Scan for the cell matching the given text and deliver its [x, y] coordinate at center. 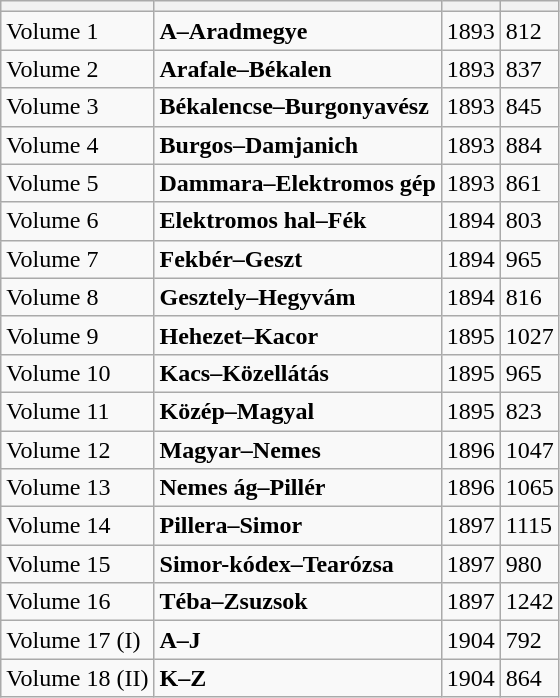
Volume 15 [78, 564]
Hehezet–Kacor [298, 335]
816 [530, 297]
Nemes ág–Pillér [298, 488]
Volume 17 (I) [78, 640]
Volume 11 [78, 411]
884 [530, 145]
792 [530, 640]
Volume 12 [78, 449]
A–Aradmegye [298, 31]
Téba–Zsuzsok [298, 602]
Dammara–Elektromos gép [298, 183]
Volume 4 [78, 145]
Békalencse–Burgonyavész [298, 107]
Volume 16 [78, 602]
803 [530, 221]
Volume 14 [78, 526]
K–Z [298, 678]
864 [530, 678]
812 [530, 31]
Volume 1 [78, 31]
Közép–Magyal [298, 411]
Volume 8 [78, 297]
Gesztely–Hegyvám [298, 297]
Volume 13 [78, 488]
Arafale–Békalen [298, 69]
1065 [530, 488]
823 [530, 411]
Volume 18 (II) [78, 678]
A–J [298, 640]
837 [530, 69]
1047 [530, 449]
Volume 7 [78, 259]
Volume 3 [78, 107]
861 [530, 183]
1242 [530, 602]
Magyar–Nemes [298, 449]
980 [530, 564]
Kacs–Közellátás [298, 373]
Volume 9 [78, 335]
1027 [530, 335]
845 [530, 107]
Burgos–Damjanich [298, 145]
Volume 10 [78, 373]
Volume 5 [78, 183]
Volume 2 [78, 69]
Fekbér–Geszt [298, 259]
Pillera–Simor [298, 526]
Simor-kódex–Tearózsa [298, 564]
Elektromos hal–Fék [298, 221]
Volume 6 [78, 221]
1115 [530, 526]
